Scan for the cell matching the given text and deliver its [X, Y] coordinate at center. 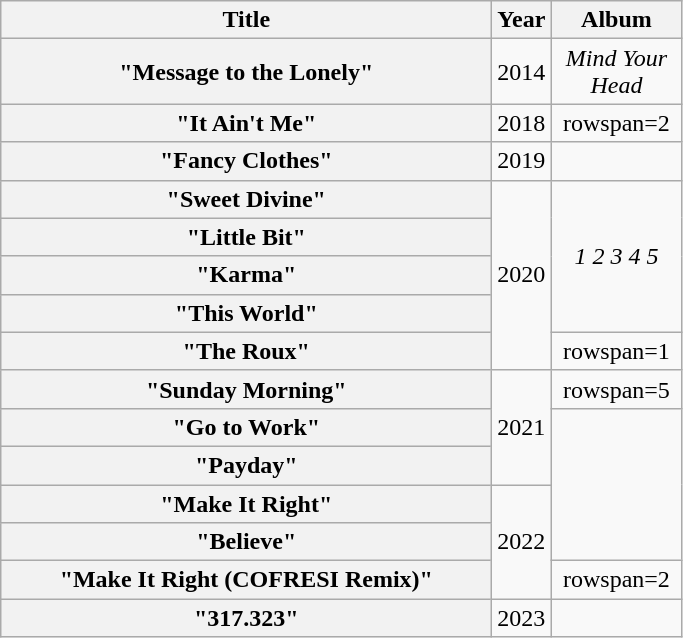
"Believe" [246, 542]
1 2 3 4 5 [616, 256]
"Payday" [246, 465]
"Fancy Clothes" [246, 161]
2019 [522, 161]
"317.323" [246, 618]
Year [522, 20]
rowspan=1 [616, 351]
"It Ain't Me" [246, 123]
"Message to the Lonely" [246, 72]
"Little Bit" [246, 237]
2023 [522, 618]
2018 [522, 123]
rowspan=5 [616, 389]
"The Roux" [246, 351]
"Go to Work" [246, 427]
2022 [522, 541]
2021 [522, 427]
Mind Your Head [616, 72]
Title [246, 20]
"This World" [246, 313]
Album [616, 20]
2014 [522, 72]
2020 [522, 275]
"Karma" [246, 275]
"Make It Right (COFRESI Remix)" [246, 580]
"Sweet Divine" [246, 199]
"Make It Right" [246, 503]
"Sunday Morning" [246, 389]
